Locate the cell with the specified text and output its (x, y) center coordinate. 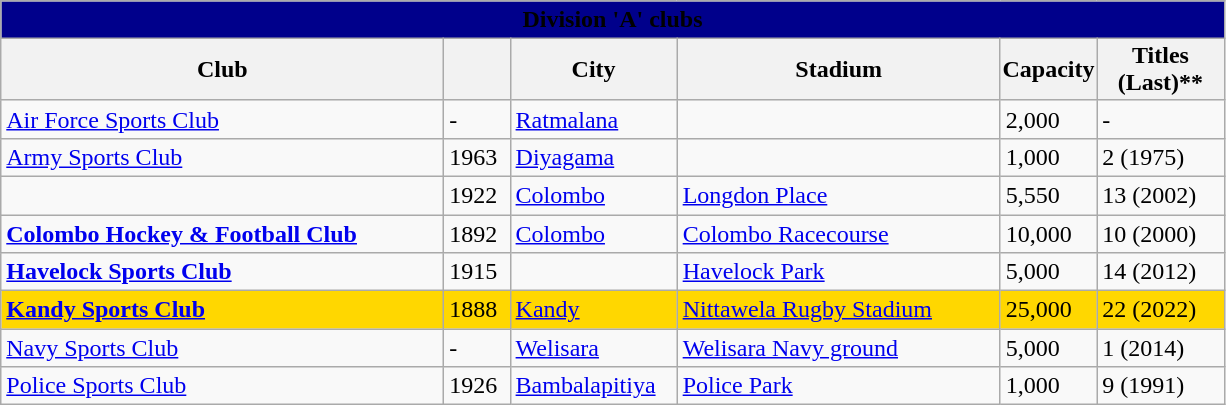
2,000 (1048, 119)
Ratmalana (594, 119)
Division 'A' clubs (612, 20)
Titles (Last)** (1161, 70)
1892 (477, 233)
Army Sports Club (222, 157)
Welisara Navy ground (838, 348)
Air Force Sports Club (222, 119)
Bambalapitiya (594, 386)
Havelock Sports Club (222, 272)
Kandy (594, 310)
Kandy Sports Club (222, 310)
Club (222, 70)
22 (2022) (1161, 310)
Colombo Hockey & Football Club (222, 233)
14 (2012) (1161, 272)
5,550 (1048, 195)
Capacity (1048, 70)
Navy Sports Club (222, 348)
Stadium (838, 70)
Colombo Racecourse (838, 233)
City (594, 70)
2 (1975) (1161, 157)
1 (2014) (1161, 348)
9 (1991) (1161, 386)
Diyagama (594, 157)
10 (2000) (1161, 233)
10,000 (1048, 233)
Havelock Park (838, 272)
Welisara (594, 348)
1926 (477, 386)
Longdon Place (838, 195)
Police Sports Club (222, 386)
1963 (477, 157)
1888 (477, 310)
25,000 (1048, 310)
Nittawela Rugby Stadium (838, 310)
1922 (477, 195)
13 (2002) (1161, 195)
1915 (477, 272)
Police Park (838, 386)
